Locate the cell with the specified text and output its [x, y] center coordinate. 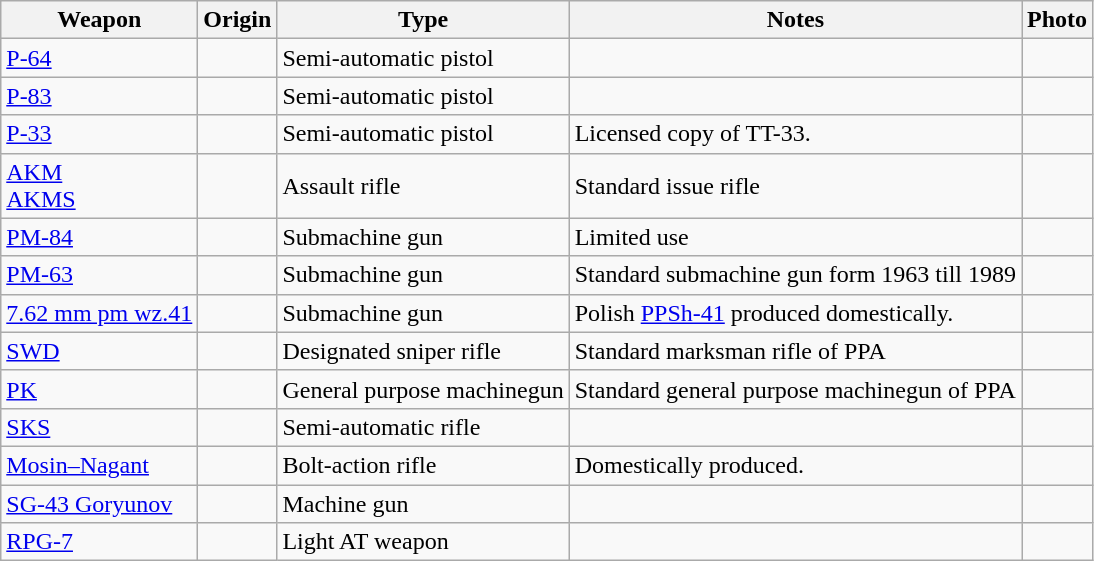
SG-43 Goryunov [100, 503]
AKMAKMS [100, 186]
Type [423, 20]
P-64 [100, 58]
Standard issue rifle [795, 186]
PM-84 [100, 237]
Licensed copy of TT-33. [795, 134]
Standard general purpose machinegun of PPA [795, 389]
Light AT weapon [423, 542]
Bolt-action rifle [423, 465]
Limited use [795, 237]
Photo [1058, 20]
P-33 [100, 134]
Machine gun [423, 503]
P-83 [100, 96]
PM-63 [100, 275]
Domestically produced. [795, 465]
SKS [100, 427]
Origin [238, 20]
Standard marksman rifle of PPA [795, 351]
RPG-7 [100, 542]
PK [100, 389]
7.62 mm pm wz.41 [100, 313]
General purpose machinegun [423, 389]
Designated sniper rifle [423, 351]
Weapon [100, 20]
Mosin–Nagant [100, 465]
Polish PPSh-41 produced domestically. [795, 313]
SWD [100, 351]
Standard submachine gun form 1963 till 1989 [795, 275]
Notes [795, 20]
Assault rifle [423, 186]
Semi-automatic rifle [423, 427]
